Determine the (X, Y) coordinate at the center of the cell enclosing the given text.  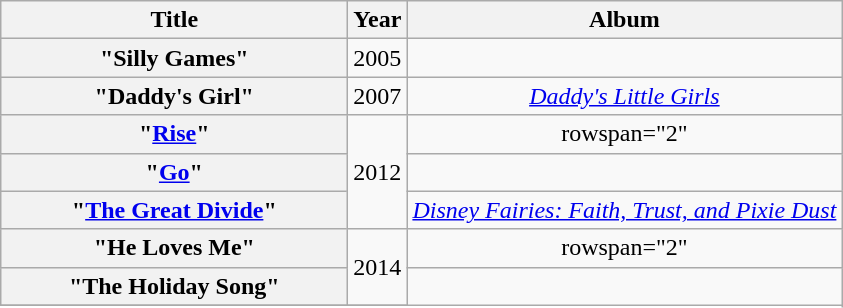
"The Great Divide" (174, 210)
2012 (378, 172)
2014 (378, 267)
Year (378, 20)
2007 (378, 96)
"Go" (174, 172)
"Daddy's Girl" (174, 96)
Daddy's Little Girls (624, 96)
Disney Fairies: Faith, Trust, and Pixie Dust (624, 210)
"He Loves Me" (174, 248)
"Rise" (174, 134)
Album (624, 20)
"Silly Games" (174, 58)
Title (174, 20)
"The Holiday Song" (174, 286)
2005 (378, 58)
